Capture the cell that displays the provided text and extract its (X, Y) central coordinate. 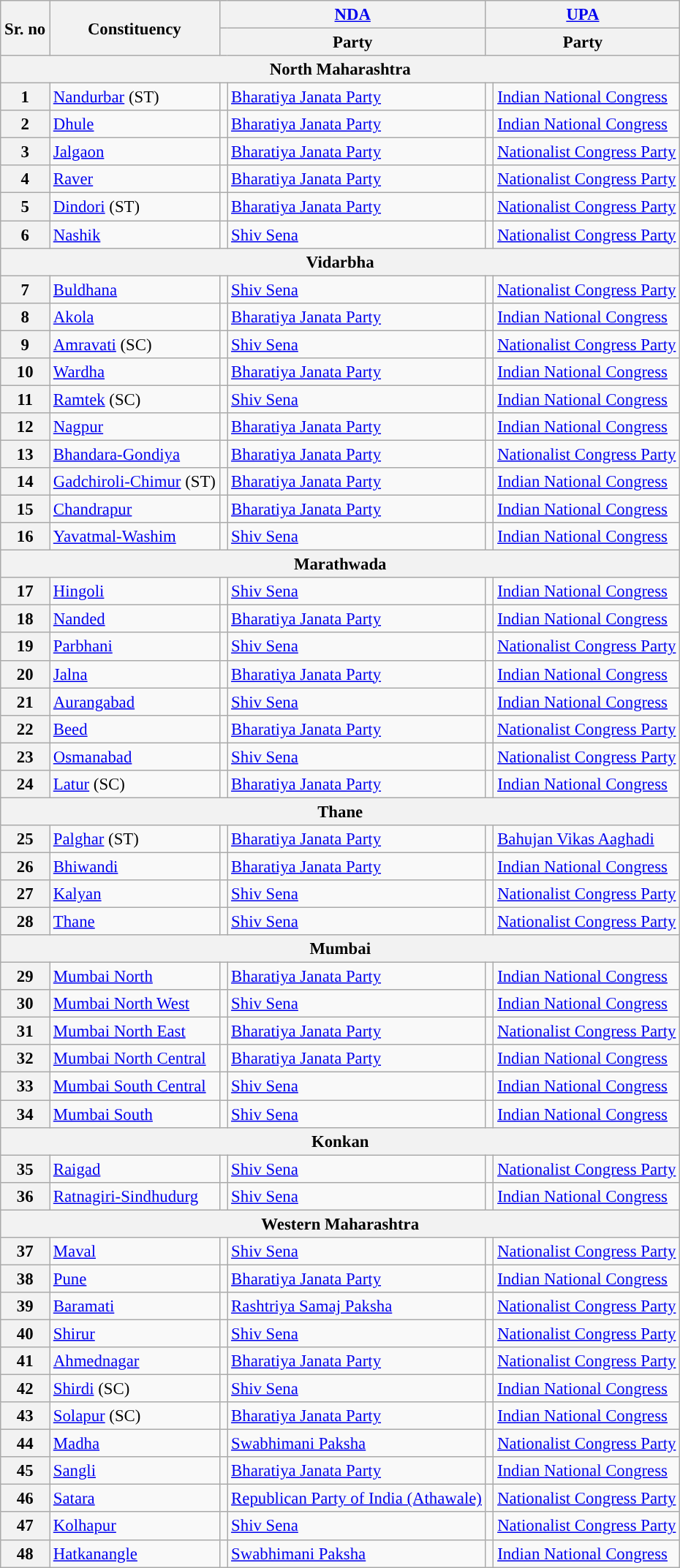
Maval (135, 1251)
Amravati (SC) (135, 344)
Hingoli (135, 591)
13 (25, 454)
42 (25, 1389)
Mumbai North East (135, 1031)
Raigad (135, 1169)
Sr. no (25, 28)
17 (25, 591)
Baramati (135, 1306)
UPA (582, 15)
30 (25, 1004)
Jalna (135, 674)
Satara (135, 1499)
14 (25, 482)
24 (25, 784)
36 (25, 1196)
34 (25, 1114)
Latur (SC) (135, 784)
38 (25, 1279)
39 (25, 1306)
Beed (135, 729)
Bahujan Vikas Aaghadi (586, 839)
46 (25, 1499)
Ratnagiri-Sindhudurg (135, 1196)
Hatkanangle (135, 1553)
19 (25, 647)
28 (25, 922)
26 (25, 866)
32 (25, 1059)
40 (25, 1333)
10 (25, 372)
45 (25, 1471)
Mumbai North Central (135, 1059)
Buldhana (135, 289)
47 (25, 1526)
Sangli (135, 1471)
Republican Party of India (Athawale) (357, 1499)
16 (25, 537)
Wardha (135, 372)
Osmanabad (135, 757)
Western Maharashtra (341, 1224)
Mumbai South Central (135, 1086)
5 (25, 207)
Rashtriya Samaj Paksha (357, 1306)
Mumbai North (135, 977)
35 (25, 1169)
37 (25, 1251)
23 (25, 757)
41 (25, 1361)
Gadchiroli-Chimur (ST) (135, 482)
Bhiwandi (135, 866)
Madha (135, 1444)
Nagpur (135, 427)
Chandrapur (135, 510)
Parbhani (135, 647)
Nandurbar (ST) (135, 97)
Raver (135, 179)
Dindori (ST) (135, 207)
44 (25, 1444)
1 (25, 97)
Akola (135, 317)
Yavatmal-Washim (135, 537)
25 (25, 839)
Dhule (135, 124)
North Maharashtra (341, 69)
Shirur (135, 1333)
Konkan (341, 1141)
18 (25, 619)
Constituency (135, 28)
2 (25, 124)
43 (25, 1416)
20 (25, 674)
NDA (352, 15)
Bhandara-Gondiya (135, 454)
Mumbai North West (135, 1004)
Shirdi (SC) (135, 1389)
Mumbai South (135, 1114)
27 (25, 894)
Vidarbha (341, 262)
Solapur (SC) (135, 1416)
12 (25, 427)
4 (25, 179)
8 (25, 317)
Jalgaon (135, 152)
Nashik (135, 235)
7 (25, 289)
29 (25, 977)
22 (25, 729)
Nanded (135, 619)
11 (25, 399)
9 (25, 344)
3 (25, 152)
21 (25, 702)
Pune (135, 1279)
Mumbai (341, 949)
31 (25, 1031)
48 (25, 1553)
Kalyan (135, 894)
Marathwada (341, 564)
33 (25, 1086)
Ramtek (SC) (135, 399)
6 (25, 235)
Ahmednagar (135, 1361)
Aurangabad (135, 702)
Palghar (ST) (135, 839)
Kolhapur (135, 1526)
15 (25, 510)
